Detect which cell encompasses the target text, then output its [x, y] center coordinate. 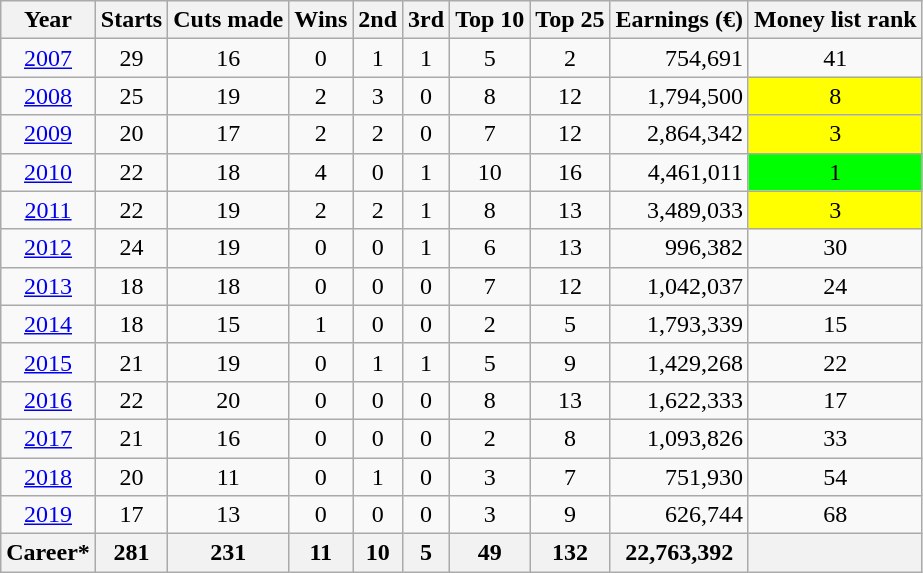
29 [131, 58]
2016 [48, 400]
Money list rank [835, 20]
2011 [48, 210]
2012 [48, 248]
Career* [48, 553]
2nd [378, 20]
1,042,037 [679, 286]
231 [228, 553]
Year [48, 20]
1,793,339 [679, 324]
2010 [48, 172]
2018 [48, 477]
4,461,011 [679, 172]
1,429,268 [679, 362]
Starts [131, 20]
30 [835, 248]
2,864,342 [679, 134]
2009 [48, 134]
Top 25 [570, 20]
Cuts made [228, 20]
2017 [48, 438]
3rd [426, 20]
Earnings (€) [679, 20]
132 [570, 553]
1,093,826 [679, 438]
4 [321, 172]
54 [835, 477]
6 [490, 248]
1,794,500 [679, 96]
3,489,033 [679, 210]
754,691 [679, 58]
Top 10 [490, 20]
1,622,333 [679, 400]
2014 [48, 324]
751,930 [679, 477]
2008 [48, 96]
Wins [321, 20]
2013 [48, 286]
2019 [48, 515]
22,763,392 [679, 553]
33 [835, 438]
2007 [48, 58]
49 [490, 553]
25 [131, 96]
626,744 [679, 515]
41 [835, 58]
281 [131, 553]
2015 [48, 362]
68 [835, 515]
996,382 [679, 248]
